Extract the (X, Y) coordinate from the center of the cell holding the provided text.  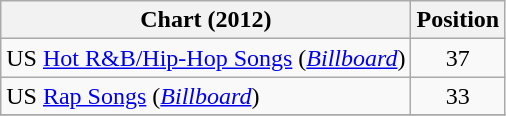
33 (458, 96)
Position (458, 20)
37 (458, 58)
US Rap Songs (Billboard) (206, 96)
Chart (2012) (206, 20)
US Hot R&B/Hip-Hop Songs (Billboard) (206, 58)
